Determine the [X, Y] coordinate at the center of the cell enclosing the given text.  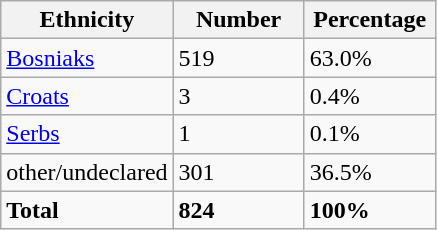
63.0% [370, 58]
36.5% [370, 172]
3 [238, 96]
Number [238, 20]
0.4% [370, 96]
other/undeclared [87, 172]
0.1% [370, 134]
100% [370, 210]
824 [238, 210]
Bosniaks [87, 58]
Serbs [87, 134]
Croats [87, 96]
Ethnicity [87, 20]
1 [238, 134]
519 [238, 58]
Total [87, 210]
Percentage [370, 20]
301 [238, 172]
